Find where the given text appears and provide that cell's center as [X, Y] coordinate. 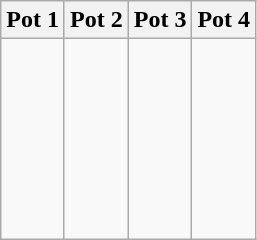
Pot 1 [33, 20]
Pot 3 [160, 20]
Pot 2 [96, 20]
Pot 4 [224, 20]
